For the text-containing cell, return its midpoint in (x, y) coordinate format. 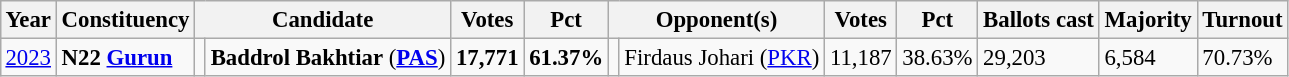
Baddrol Bakhtiar (PAS) (328, 57)
Ballots cast (1038, 20)
Firdaus Johari (PKR) (722, 57)
Turnout (1242, 20)
Year (28, 20)
11,187 (861, 57)
Opponent(s) (716, 20)
17,771 (488, 57)
70.73% (1242, 57)
N22 Gurun (125, 57)
Candidate (323, 20)
61.37% (566, 57)
Constituency (125, 20)
38.63% (938, 57)
6,584 (1148, 57)
2023 (28, 57)
Majority (1148, 20)
29,203 (1038, 57)
